Find where the given text appears and provide that cell's center as [x, y] coordinate. 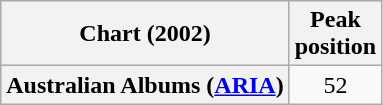
Chart (2002) [145, 34]
52 [335, 85]
Peakposition [335, 34]
Australian Albums (ARIA) [145, 85]
